From the cell containing the given text, extract its center point as (X, Y) coordinate. 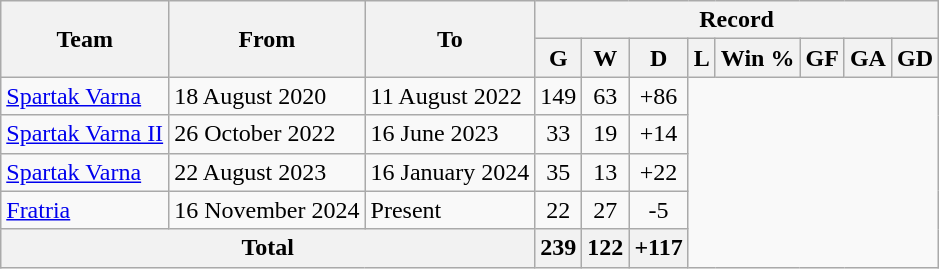
63 (606, 96)
+117 (658, 248)
L (702, 58)
W (606, 58)
Team (85, 39)
149 (558, 96)
27 (606, 210)
26 October 2022 (267, 134)
122 (606, 248)
GA (868, 58)
Record (737, 20)
+14 (658, 134)
22 August 2023 (267, 172)
13 (606, 172)
239 (558, 248)
+22 (658, 172)
11 August 2022 (450, 96)
22 (558, 210)
Win % (758, 58)
33 (558, 134)
18 August 2020 (267, 96)
16 November 2024 (267, 210)
G (558, 58)
GD (914, 58)
35 (558, 172)
Fratria (85, 210)
Present (450, 210)
D (658, 58)
Total (268, 248)
To (450, 39)
Spartak Varna II (85, 134)
From (267, 39)
GF (822, 58)
-5 (658, 210)
+86 (658, 96)
16 June 2023 (450, 134)
16 January 2024 (450, 172)
19 (606, 134)
